Find where the given text appears and provide that cell's center as (X, Y) coordinate. 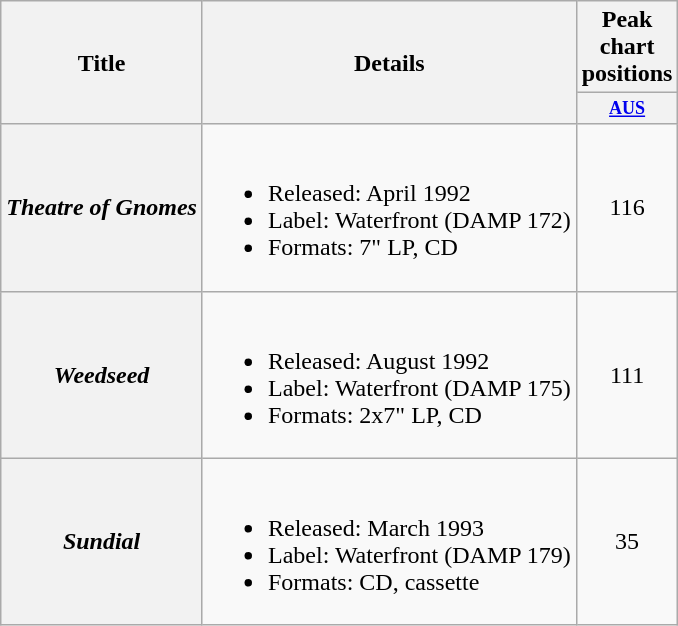
Released: August 1992Label: Waterfront (DAMP 175)Formats: 2x7" LP, CD (389, 374)
Released: March 1993Label: Waterfront (DAMP 179)Formats: CD, cassette (389, 542)
111 (627, 374)
116 (627, 208)
AUS (627, 108)
Peak chart positions (627, 47)
Theatre of Gnomes (102, 208)
Released: April 1992Label: Waterfront (DAMP 172)Formats: 7" LP, CD (389, 208)
Sundial (102, 542)
Weedseed (102, 374)
Title (102, 62)
Details (389, 62)
35 (627, 542)
